Identify which cell holds the provided text, then report its (x, y) central coordinate. 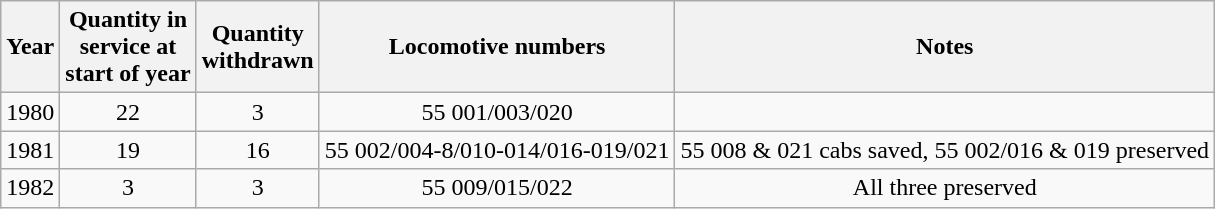
All three preserved (945, 188)
55 009/015/022 (497, 188)
1981 (30, 150)
55 008 & 021 cabs saved, 55 002/016 & 019 preserved (945, 150)
16 (258, 150)
1980 (30, 112)
Locomotive numbers (497, 47)
22 (128, 112)
Quantitywithdrawn (258, 47)
19 (128, 150)
55 001/003/020 (497, 112)
1982 (30, 188)
Notes (945, 47)
Quantity inservice atstart of year (128, 47)
Year (30, 47)
55 002/004-8/010-014/016-019/021 (497, 150)
